Provide the (x, y) coordinate of the cell's center where the given text is located.  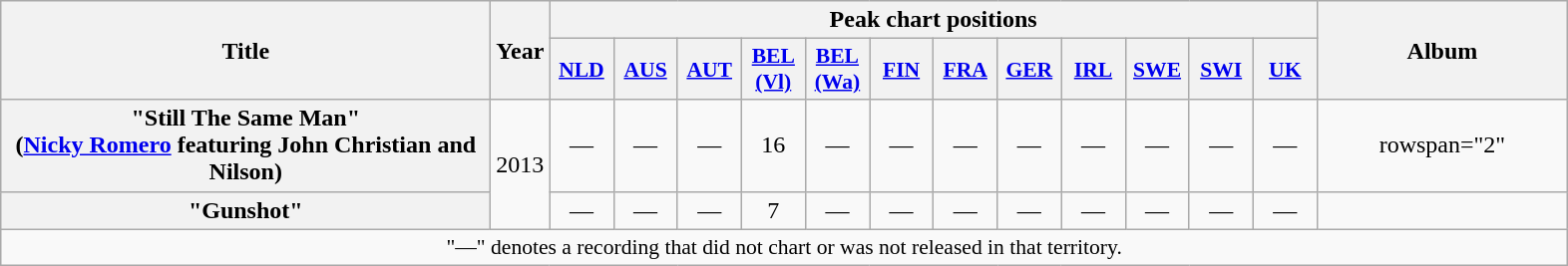
FIN (902, 70)
"—" denotes a recording that did not chart or was not released in that territory. (784, 247)
BEL (Wa) (837, 70)
Album (1442, 50)
UK (1285, 70)
16 (773, 145)
SWE (1157, 70)
NLD (582, 70)
AUS (645, 70)
Title (245, 50)
2013 (521, 164)
IRL (1093, 70)
"Still The Same Man" (Nicky Romero featuring John Christian and Nilson) (245, 145)
rowspan="2" (1442, 145)
GER (1029, 70)
"Gunshot" (245, 210)
Peak chart positions (934, 20)
Year (521, 50)
7 (773, 210)
AUT (709, 70)
BEL (Vl) (773, 70)
SWI (1221, 70)
FRA (966, 70)
